Capture the cell that displays the provided text and extract its [x, y] central coordinate. 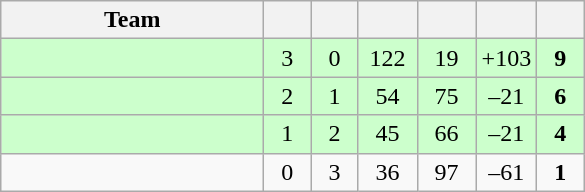
6 [560, 96]
54 [388, 96]
36 [388, 172]
9 [560, 58]
66 [446, 134]
122 [388, 58]
+103 [506, 58]
19 [446, 58]
Team [132, 20]
4 [560, 134]
75 [446, 96]
–61 [506, 172]
45 [388, 134]
97 [446, 172]
